Return the (X, Y) coordinate for the center point of the cell that contains the specified text.  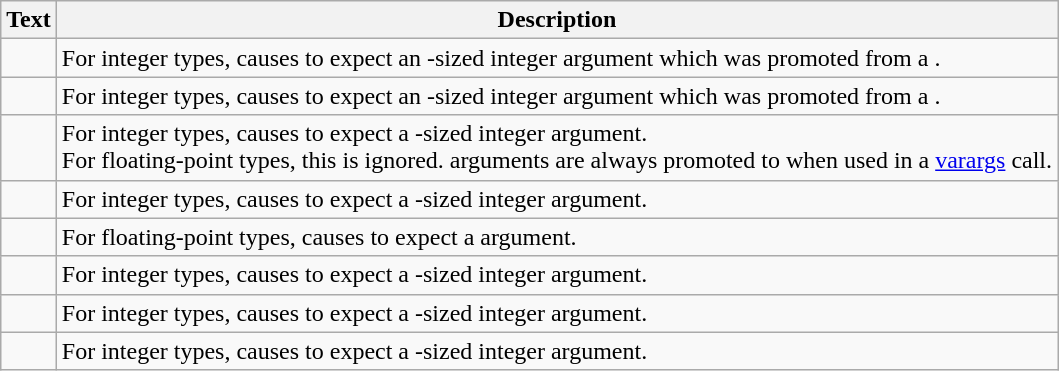
Text (29, 20)
For floating-point types, causes to expect a argument. (556, 237)
Description (556, 20)
